Pinpoint the cell where the given text exists, returning its (X, Y) midpoint coordinate. 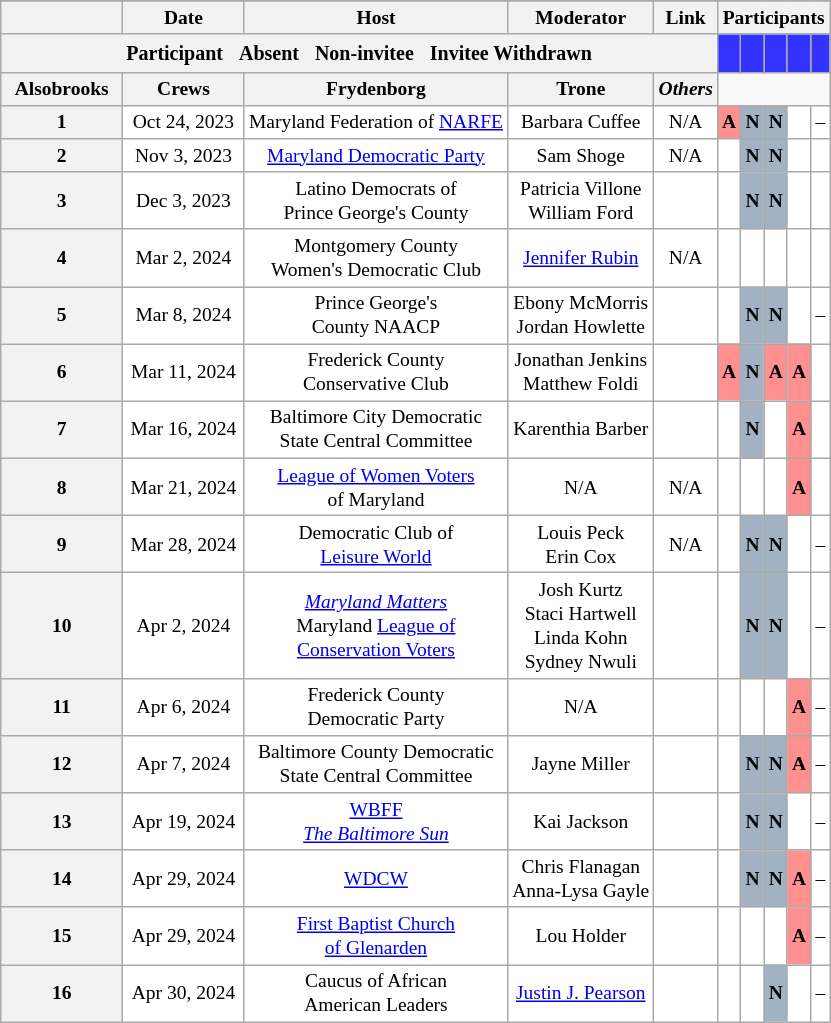
Date (184, 18)
3 (62, 200)
Patricia VilloneWilliam Ford (581, 200)
Alsobrooks (62, 88)
Barbara Cuffee (581, 122)
Montgomery CountyWomen's Democratic Club (376, 258)
13 (62, 822)
Mar 8, 2024 (184, 314)
7 (62, 430)
Apr 19, 2024 (184, 822)
Baltimore County DemocraticState Central Committee (376, 764)
16 (62, 994)
Jayne Miller (581, 764)
Karenthia Barber (581, 430)
Apr 6, 2024 (184, 706)
Dec 3, 2023 (184, 200)
Louis PeckErin Cox (581, 544)
9 (62, 544)
Moderator (581, 18)
Mar 2, 2024 (184, 258)
Link (686, 18)
Mar 28, 2024 (184, 544)
14 (62, 878)
League of Women Voters of Maryland (376, 486)
Sam Shoge (581, 156)
Mar 16, 2024 (184, 430)
Justin J. Pearson (581, 994)
Maryland Federation of NARFE (376, 122)
Latino Democrats ofPrince George's County (376, 200)
WDCW (376, 878)
Mar 21, 2024 (184, 486)
Nov 3, 2023 (184, 156)
11 (62, 706)
Jonathan JenkinsMatthew Foldi (581, 372)
Kai Jackson (581, 822)
1 (62, 122)
Ebony McMorrisJordan Howlette (581, 314)
Host (376, 18)
Apr 7, 2024 (184, 764)
Maryland Democratic Party (376, 156)
Frederick CountyDemocratic Party (376, 706)
Josh KurtzStaci HartwellLinda KohnSydney Nwuli (581, 626)
Baltimore City DemocraticState Central Committee (376, 430)
5 (62, 314)
8 (62, 486)
Caucus of AfricanAmerican Leaders (376, 994)
Democratic Club ofLeisure World (376, 544)
WBFFThe Baltimore Sun (376, 822)
Crews (184, 88)
Maryland MattersMaryland League ofConservation Voters (376, 626)
6 (62, 372)
First Baptist Churchof Glenarden (376, 936)
Apr 2, 2024 (184, 626)
Chris Flanagan Anna-Lysa Gayle (581, 878)
10 (62, 626)
Participants (773, 18)
Jennifer Rubin (581, 258)
Participant Absent Non-invitee Invitee Withdrawn (360, 53)
12 (62, 764)
Trone (581, 88)
Prince George'sCounty NAACP (376, 314)
Lou Holder (581, 936)
Apr 30, 2024 (184, 994)
Frydenborg (376, 88)
4 (62, 258)
Frederick CountyConservative Club (376, 372)
Mar 11, 2024 (184, 372)
Oct 24, 2023 (184, 122)
Others (686, 88)
2 (62, 156)
15 (62, 936)
